Return the [x, y] coordinate for the center point of the cell that contains the specified text.  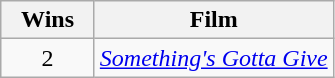
Wins [48, 20]
Something's Gotta Give [214, 58]
2 [48, 58]
Film [214, 20]
